Pinpoint the cell where the given text exists, returning its [X, Y] midpoint coordinate. 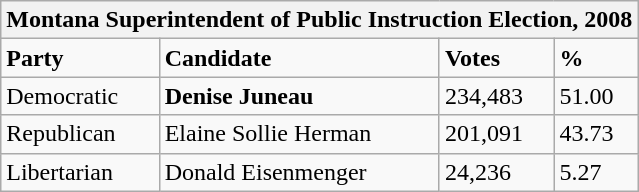
Elaine Sollie Herman [299, 134]
Democratic [80, 96]
43.73 [596, 134]
Republican [80, 134]
% [596, 58]
24,236 [496, 172]
Votes [496, 58]
51.00 [596, 96]
234,483 [496, 96]
Libertarian [80, 172]
Party [80, 58]
Donald Eisenmenger [299, 172]
Candidate [299, 58]
5.27 [596, 172]
201,091 [496, 134]
Denise Juneau [299, 96]
Montana Superintendent of Public Instruction Election, 2008 [320, 20]
